Extract the [x, y] coordinate from the center of the cell holding the provided text.  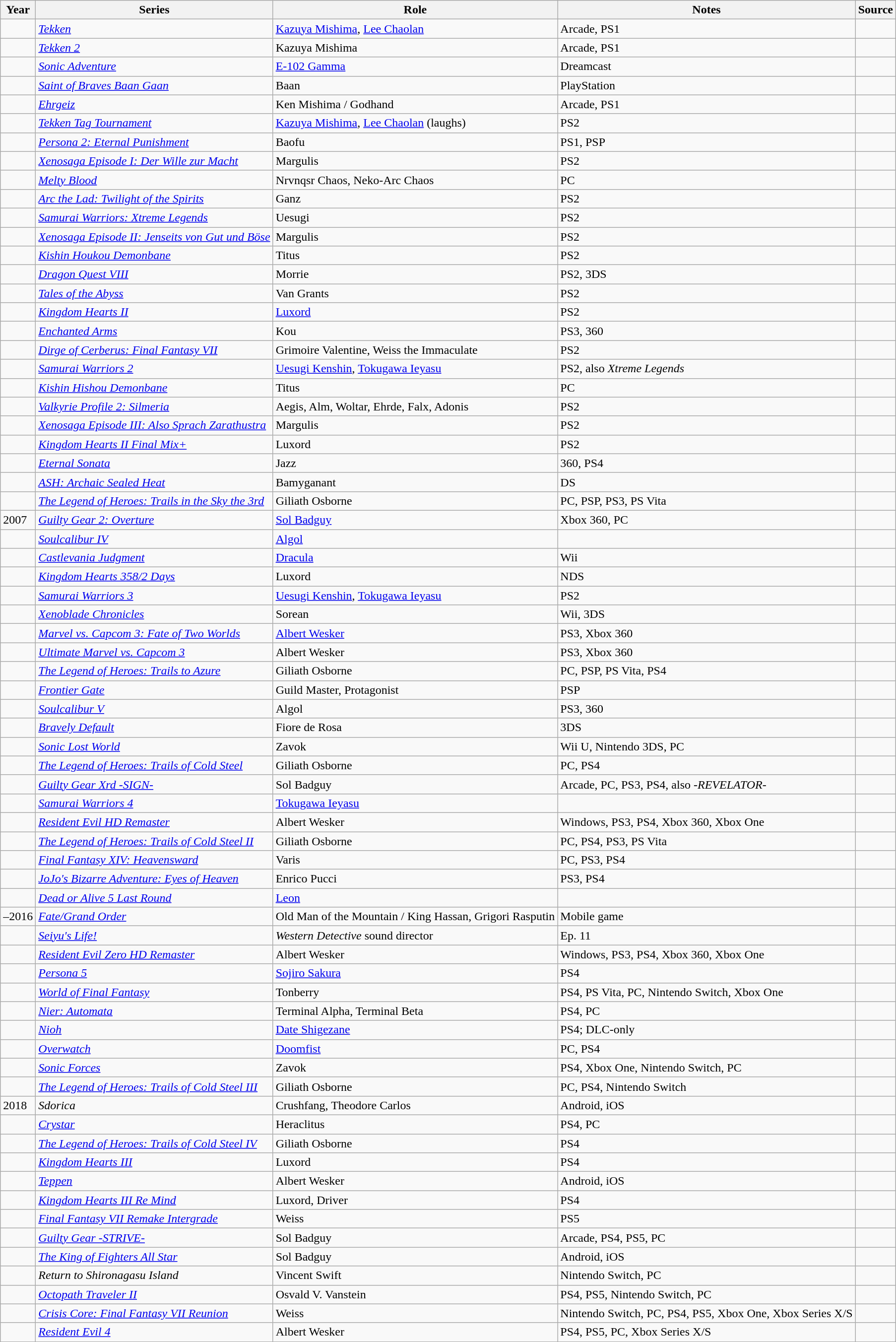
NDS [706, 577]
Resident Evil 4 [154, 1332]
PSP [706, 690]
Bamyganant [415, 482]
Nintendo Switch, PC [706, 1275]
Fiore de Rosa [415, 728]
Sonic Adventure [154, 67]
The King of Fighters All Star [154, 1257]
Dead or Alive 5 Last Round [154, 898]
Dragon Quest VIII [154, 274]
Kazuya Mishima [415, 48]
Samurai Warriors 3 [154, 596]
Ep. 11 [706, 936]
Octopath Traveler II [154, 1294]
The Legend of Heroes: Trails of Cold Steel [154, 765]
Xbox 360, PC [706, 520]
Notes [706, 10]
Frontier Gate [154, 690]
Baan [415, 85]
Kingdom Hearts 358/2 Days [154, 577]
Tekken [154, 29]
Xenosaga Episode II: Jenseits von Gut und Böse [154, 237]
Aegis, Alm, Woltar, Ehrde, Falx, Adonis [415, 406]
Arcade, PC, PS3, PS4, also -REVELATOR- [706, 784]
PS4; DLC-only [706, 1030]
The Legend of Heroes: Trails of Cold Steel II [154, 841]
Dreamcast [706, 67]
Enchanted Arms [154, 331]
Melty Blood [154, 180]
PS1, PSP [706, 142]
Morrie [415, 274]
PC, PSP, PS Vita, PS4 [706, 671]
Vincent Swift [415, 1275]
The Legend of Heroes: Trails to Azure [154, 671]
Ultimate Marvel vs. Capcom 3 [154, 652]
PC, PS4, Nintendo Switch [706, 1086]
PC, PSP, PS3, PS Vita [706, 501]
The Legend of Heroes: Trails of Cold Steel IV [154, 1143]
PS4, PS Vita, PC, Nintendo Switch, Xbox One [706, 992]
Valkyrie Profile 2: Silmeria [154, 406]
Overwatch [154, 1049]
Heraclitus [415, 1124]
Ken Mishima / Godhand [415, 104]
Castlevania Judgment [154, 558]
Sorean [415, 614]
Enrico Pucci [415, 879]
Nrvnqsr Chaos, Neko-Arc Chaos [415, 180]
Role [415, 10]
Kingdom Hearts III [154, 1162]
Fate/Grand Order [154, 917]
Kazuya Mishima, Lee Chaolan (laughs) [415, 123]
Uesugi [415, 217]
Doomfist [415, 1049]
Bravely Default [154, 728]
Dirge of Cerberus: Final Fantasy VII [154, 350]
Tekken 2 [154, 48]
Series [154, 10]
JoJo's Bizarre Adventure: Eyes of Heaven [154, 879]
Resident Evil HD Remaster [154, 822]
360, PS4 [706, 463]
Samurai Warriors 4 [154, 803]
Jazz [415, 463]
Persona 2: Eternal Punishment [154, 142]
PS4, PS5, PC, Xbox Series X/S [706, 1332]
PS2, 3DS [706, 274]
Kou [415, 331]
Year [18, 10]
Van Grants [415, 293]
Guild Master, Protagonist [415, 690]
Luxord, Driver [415, 1200]
Samurai Warriors: Xtreme Legends [154, 217]
PS2, also Xtreme Legends [706, 369]
Grimoire Valentine, Weiss the Immaculate [415, 350]
The Legend of Heroes: Trails of Cold Steel III [154, 1086]
Crystar [154, 1124]
2007 [18, 520]
DS [706, 482]
Wii U, Nintendo 3DS, PC [706, 746]
Tokugawa Ieyasu [415, 803]
Xenosaga Episode III: Also Sprach Zarathustra [154, 425]
Kishin Hishou Demonbane [154, 388]
2018 [18, 1105]
Date Shigezane [415, 1030]
Sonic Lost World [154, 746]
Kingdom Hearts II [154, 312]
Kingdom Hearts II Final Mix+ [154, 444]
Wii [706, 558]
Nioh [154, 1030]
PS3, PS4 [706, 879]
Guilty Gear -STRIVE- [154, 1238]
Xenosaga Episode I: Der Wille zur Macht [154, 161]
Eternal Sonata [154, 463]
Arc the Lad: Twilight of the Spirits [154, 199]
E-102 Gamma [415, 67]
Arcade, PS4, PS5, PC [706, 1238]
Seiyu's Life! [154, 936]
Marvel vs. Capcom 3: Fate of Two Worlds [154, 633]
The Legend of Heroes: Trails in the Sky the 3rd [154, 501]
Mobile game [706, 917]
Ehrgeiz [154, 104]
Kishin Houkou Demonbane [154, 256]
Resident Evil Zero HD Remaster [154, 954]
Crisis Core: Final Fantasy VII Reunion [154, 1313]
Baofu [415, 142]
PlayStation [706, 85]
Source [875, 10]
Ganz [415, 199]
ASH: Archaic Sealed Heat [154, 482]
Soulcalibur V [154, 709]
Western Detective sound director [415, 936]
Old Man of the Mountain / King Hassan, Grigori Rasputin [415, 917]
Terminal Alpha, Terminal Beta [415, 1011]
Tekken Tag Tournament [154, 123]
Nier: Automata [154, 1011]
Varis [415, 860]
Teppen [154, 1181]
World of Final Fantasy [154, 992]
Tales of the Abyss [154, 293]
Osvald V. Vanstein [415, 1294]
Return to Shironagasu Island [154, 1275]
Xenoblade Chronicles [154, 614]
Leon [415, 898]
Samurai Warriors 2 [154, 369]
Saint of Braves Baan Gaan [154, 85]
Kingdom Hearts III Re Mind [154, 1200]
Soulcalibur IV [154, 538]
–2016 [18, 917]
3DS [706, 728]
Persona 5 [154, 973]
PC, PS4, PS3, PS Vita [706, 841]
Final Fantasy VII Remake Intergrade [154, 1219]
Sojiro Sakura [415, 973]
Guilty Gear Xrd -SIGN- [154, 784]
Kazuya Mishima, Lee Chaolan [415, 29]
Wii, 3DS [706, 614]
PS4, PS5, Nintendo Switch, PC [706, 1294]
Crushfang, Theodore Carlos [415, 1105]
PC, PS3, PS4 [706, 860]
Dracula [415, 558]
PS4, Xbox One, Nintendo Switch, PC [706, 1068]
Nintendo Switch, PC, PS4, PS5, Xbox One, Xbox Series X/S [706, 1313]
Final Fantasy XIV: Heavensward [154, 860]
Sonic Forces [154, 1068]
Tonberry [415, 992]
Guilty Gear 2: Overture [154, 520]
Sdorica [154, 1105]
PS5 [706, 1219]
